Scan for the cell matching the given text and deliver its (X, Y) coordinate at center. 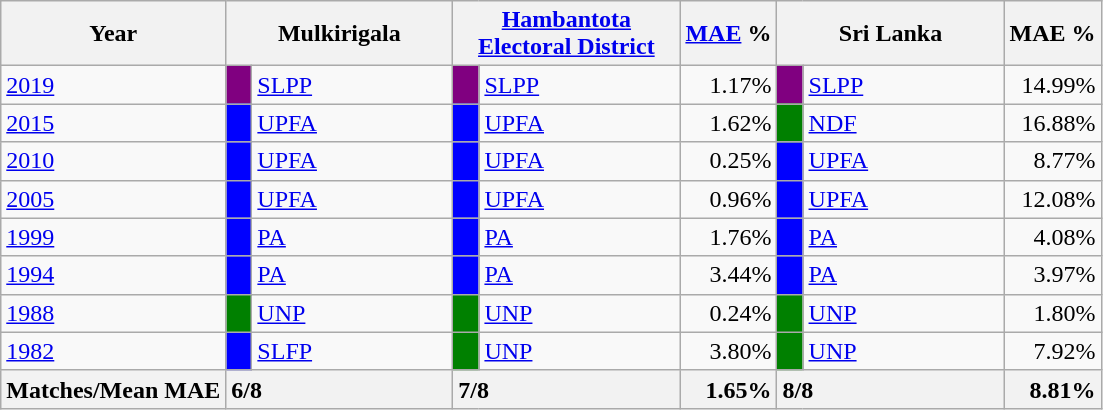
1999 (114, 237)
8/8 (890, 389)
2019 (114, 85)
16.88% (1052, 123)
4.08% (1052, 237)
7/8 (566, 389)
NDF (904, 123)
Matches/Mean MAE (114, 389)
1994 (114, 275)
Year (114, 34)
Hambantota Electoral District (566, 34)
1982 (114, 351)
2010 (114, 161)
1.65% (728, 389)
6/8 (340, 389)
3.97% (1052, 275)
0.96% (728, 199)
1.17% (728, 85)
3.44% (728, 275)
12.08% (1052, 199)
3.80% (728, 351)
1988 (114, 313)
1.76% (728, 237)
14.99% (1052, 85)
8.81% (1052, 389)
0.24% (728, 313)
SLFP (352, 351)
0.25% (728, 161)
Sri Lanka (890, 34)
1.80% (1052, 313)
7.92% (1052, 351)
2015 (114, 123)
8.77% (1052, 161)
1.62% (728, 123)
Mulkirigala (340, 34)
2005 (114, 199)
